Capture the cell that displays the provided text and extract its [x, y] central coordinate. 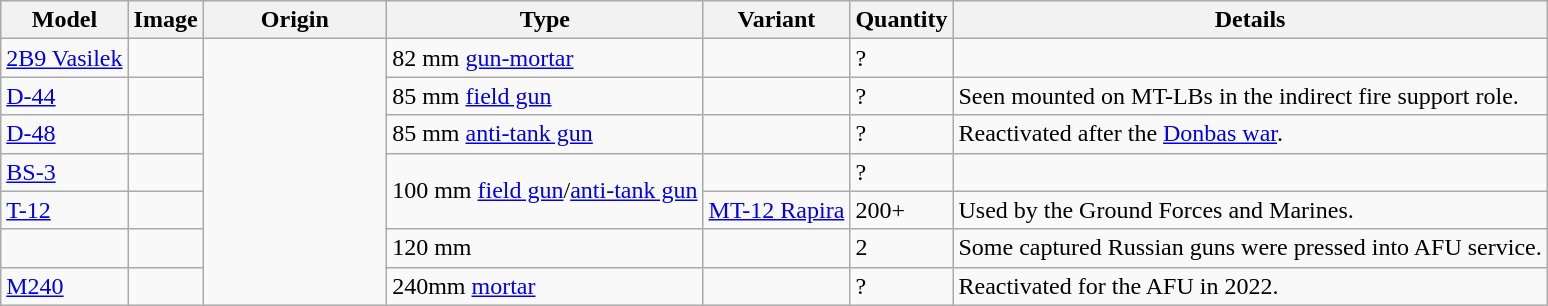
Model [64, 20]
Reactivated after the Donbas war. [1250, 134]
T-12 [64, 210]
D-48 [64, 134]
Quantity [902, 20]
85 mm field gun [545, 96]
2B9 Vasilek [64, 58]
85 mm anti-tank gun [545, 134]
120 mm [545, 248]
Seen mounted on MT-LBs in the indirect fire support role. [1250, 96]
BS-3 [64, 172]
2 [902, 248]
Image [166, 20]
Reactivated for the AFU in 2022. [1250, 286]
Some captured Russian guns were pressed into AFU service. [1250, 248]
100 mm field gun/anti-tank gun [545, 191]
82 mm gun-mortar [545, 58]
MT-12 Rapira [776, 210]
Type [545, 20]
Used by the Ground Forces and Marines. [1250, 210]
240mm mortar [545, 286]
200+ [902, 210]
Variant [776, 20]
Details [1250, 20]
Origin [295, 20]
D-44 [64, 96]
M240 [64, 286]
